Locate the cell with the specified text and output its [x, y] center coordinate. 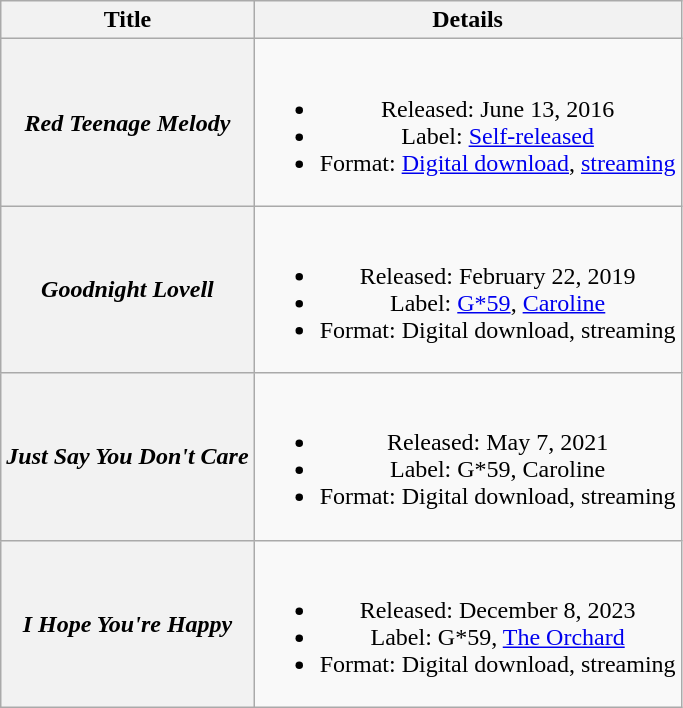
Released: June 13, 2016Label: Self-releasedFormat: Digital download, streaming [468, 122]
Title [128, 20]
Released: December 8, 2023Label: G*59, The OrchardFormat: Digital download, streaming [468, 624]
Released: May 7, 2021Label: G*59, CarolineFormat: Digital download, streaming [468, 456]
Details [468, 20]
Released: February 22, 2019Label: G*59, CarolineFormat: Digital download, streaming [468, 290]
Just Say You Don't Care [128, 456]
Red Teenage Melody [128, 122]
I Hope You're Happy [128, 624]
Goodnight Lovell [128, 290]
